Provide the (X, Y) coordinate of the cell's center where the given text is located.  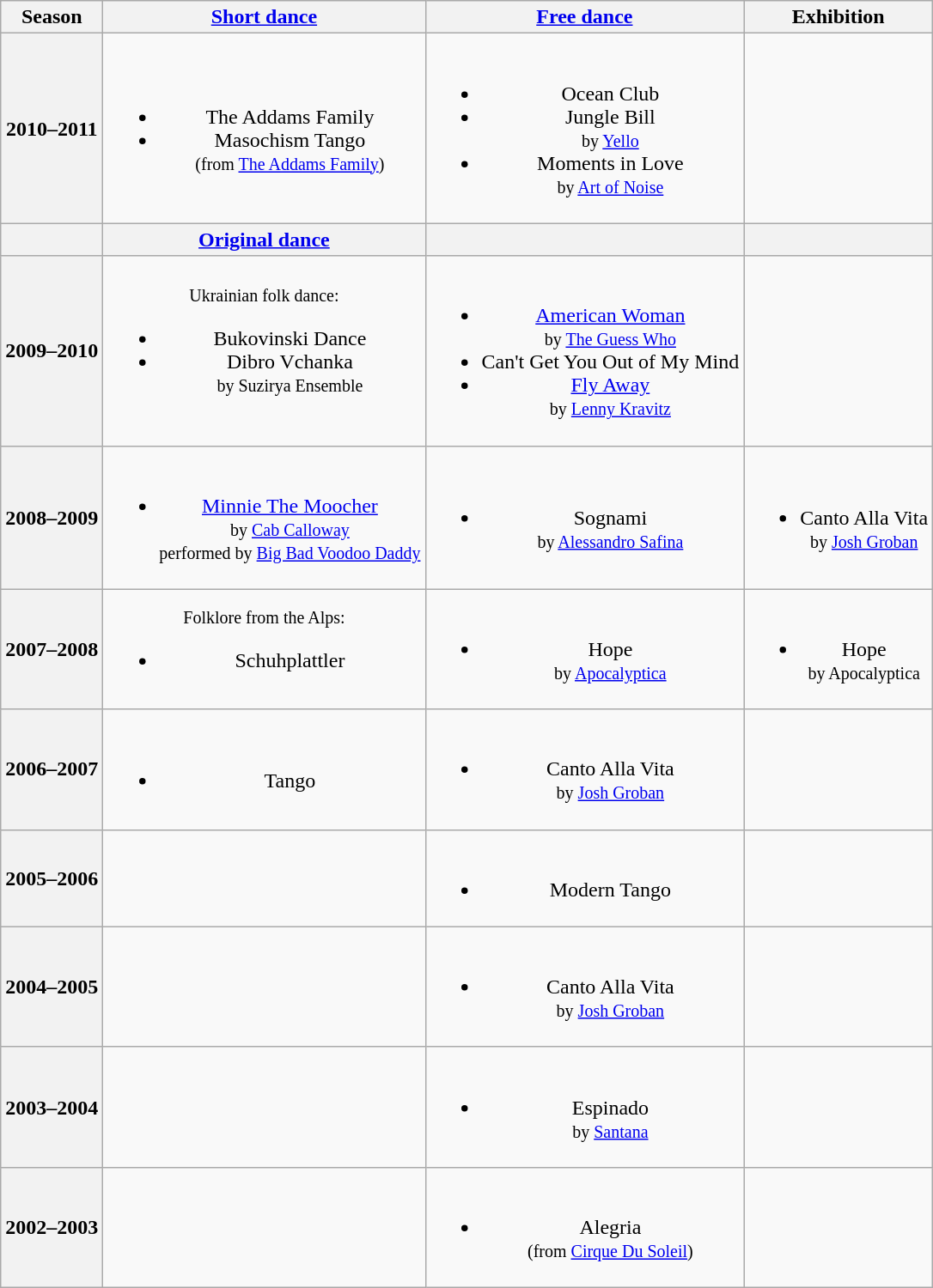
Ocean ClubJungle Bill by Yello Moments in Love by Art of Noise (584, 129)
Ukrainian folk dance:Bukovinski DanceDibro Vchanka by Suzirya Ensemble (265, 350)
Minnie The Moocher by Cab Calloway performed by Big Bad Voodoo Daddy (265, 517)
Season (52, 17)
2009–2010 (52, 350)
Espinado by Santana (584, 1107)
2004–2005 (52, 987)
Original dance (265, 240)
Exhibition (838, 17)
Sognami by Alessandro Safina (584, 517)
The Addams FamilyMasochism Tango (from The Addams Family) (265, 129)
Alegria (from Cirque Du Soleil) (584, 1227)
2006–2007 (52, 769)
American Woman by The Guess Who Can't Get You Out of My MindFly Away by Lenny Kravitz (584, 350)
Tango (265, 769)
2002–2003 (52, 1227)
2003–2004 (52, 1107)
Short dance (265, 17)
Free dance (584, 17)
Folklore from the Alps:Schuhplattler (265, 649)
2010–2011 (52, 129)
Modern Tango (584, 878)
2005–2006 (52, 878)
2008–2009 (52, 517)
2007–2008 (52, 649)
